Pinpoint the cell where the given text exists, returning its (X, Y) midpoint coordinate. 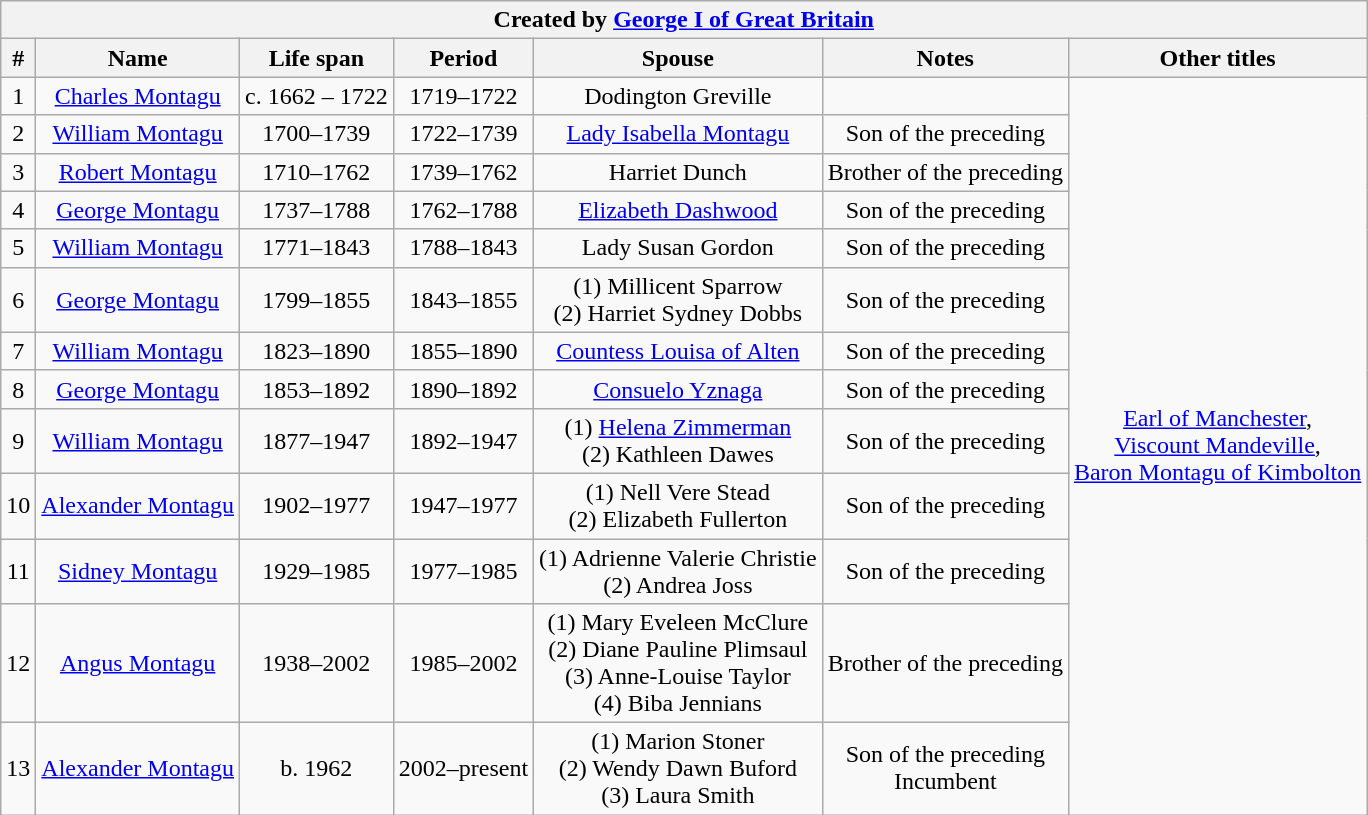
# (18, 58)
Charles Montagu (138, 96)
(1) Mary Eveleen McClure(2) Diane Pauline Plimsaul(3) Anne-Louise Taylor(4) Biba Jennians (678, 664)
1700–1739 (316, 134)
1902–1977 (316, 506)
1855–1890 (463, 351)
(1) Marion Stoner (2) Wendy Dawn Buford (3) Laura Smith (678, 769)
1739–1762 (463, 172)
12 (18, 664)
11 (18, 570)
Sidney Montagu (138, 570)
Created by George I of Great Britain (684, 20)
(1) Millicent Sparrow(2) Harriet Sydney Dobbs (678, 300)
Harriet Dunch (678, 172)
Elizabeth Dashwood (678, 210)
5 (18, 248)
2 (18, 134)
Consuelo Yznaga (678, 389)
(1) Helena Zimmerman(2) Kathleen Dawes (678, 440)
b. 1962 (316, 769)
1985–2002 (463, 664)
6 (18, 300)
Robert Montagu (138, 172)
1947–1977 (463, 506)
1799–1855 (316, 300)
13 (18, 769)
1722–1739 (463, 134)
1737–1788 (316, 210)
1 (18, 96)
1938–2002 (316, 664)
Lady Isabella Montagu (678, 134)
1762–1788 (463, 210)
7 (18, 351)
Other titles (1217, 58)
10 (18, 506)
Angus Montagu (138, 664)
Countess Louisa of Alten (678, 351)
(1) Adrienne Valerie Christie(2) Andrea Joss (678, 570)
9 (18, 440)
1977–1985 (463, 570)
1929–1985 (316, 570)
Son of the precedingIncumbent (945, 769)
Notes (945, 58)
1892–1947 (463, 440)
Dodington Greville (678, 96)
Earl of Manchester,Viscount Mandeville,Baron Montagu of Kimbolton (1217, 446)
1719–1722 (463, 96)
1771–1843 (316, 248)
1788–1843 (463, 248)
8 (18, 389)
3 (18, 172)
Life span (316, 58)
1710–1762 (316, 172)
Period (463, 58)
Lady Susan Gordon (678, 248)
Spouse (678, 58)
4 (18, 210)
(1) Nell Vere Stead(2) Elizabeth Fullerton (678, 506)
c. 1662 – 1722 (316, 96)
Name (138, 58)
1877–1947 (316, 440)
1843–1855 (463, 300)
1890–1892 (463, 389)
2002–present (463, 769)
1853–1892 (316, 389)
1823–1890 (316, 351)
